Locate the cell with the specified text and output its (X, Y) center coordinate. 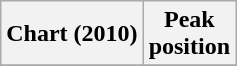
Chart (2010) (72, 34)
Peakposition (189, 34)
